Search for the cell housing the specified text and yield its [x, y] center coordinate. 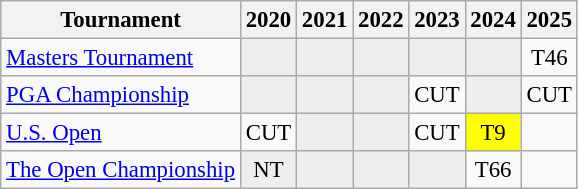
2022 [381, 20]
T66 [493, 170]
PGA Championship [121, 95]
T46 [549, 58]
The Open Championship [121, 170]
2023 [437, 20]
2021 [325, 20]
2020 [268, 20]
Tournament [121, 20]
NT [268, 170]
2024 [493, 20]
Masters Tournament [121, 58]
U.S. Open [121, 133]
2025 [549, 20]
T9 [493, 133]
